Capture the cell that displays the provided text and extract its (x, y) central coordinate. 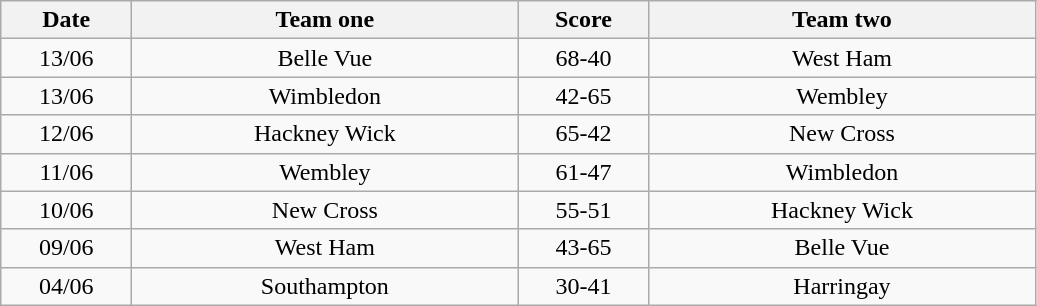
Score (584, 20)
09/06 (66, 248)
Harringay (842, 286)
43-65 (584, 248)
30-41 (584, 286)
Southampton (325, 286)
Team two (842, 20)
Date (66, 20)
42-65 (584, 96)
61-47 (584, 172)
65-42 (584, 134)
12/06 (66, 134)
Team one (325, 20)
10/06 (66, 210)
68-40 (584, 58)
04/06 (66, 286)
55-51 (584, 210)
11/06 (66, 172)
